Scan for the cell matching the given text and deliver its (X, Y) coordinate at center. 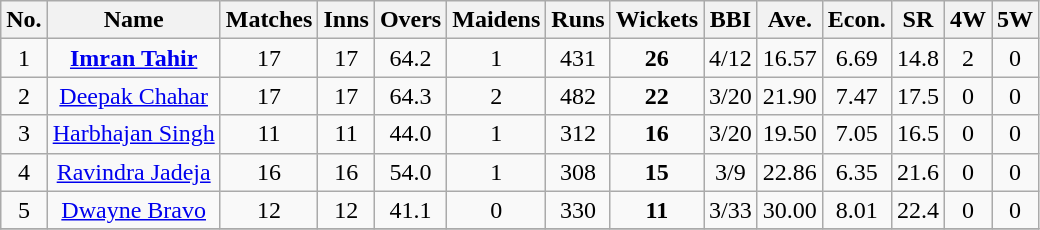
16.5 (918, 134)
6.35 (856, 172)
Dwayne Bravo (134, 210)
22.4 (918, 210)
21.6 (918, 172)
30.00 (790, 210)
3 (24, 134)
Runs (578, 20)
44.0 (410, 134)
Ave. (790, 20)
Matches (269, 20)
3/9 (731, 172)
BBI (731, 20)
431 (578, 58)
6.69 (856, 58)
21.90 (790, 96)
17.5 (918, 96)
22 (656, 96)
22.86 (790, 172)
Wickets (656, 20)
14.8 (918, 58)
5W (1016, 20)
482 (578, 96)
4W (968, 20)
4/12 (731, 58)
41.1 (410, 210)
26 (656, 58)
64.3 (410, 96)
7.47 (856, 96)
Harbhajan Singh (134, 134)
308 (578, 172)
Maidens (496, 20)
Overs (410, 20)
19.50 (790, 134)
5 (24, 210)
16.57 (790, 58)
330 (578, 210)
Ravindra Jadeja (134, 172)
Name (134, 20)
Inns (346, 20)
7.05 (856, 134)
Econ. (856, 20)
Imran Tahir (134, 58)
4 (24, 172)
Deepak Chahar (134, 96)
64.2 (410, 58)
3/33 (731, 210)
SR (918, 20)
54.0 (410, 172)
8.01 (856, 210)
312 (578, 134)
No. (24, 20)
15 (656, 172)
